Pinpoint the cell where the given text exists, returning its [X, Y] midpoint coordinate. 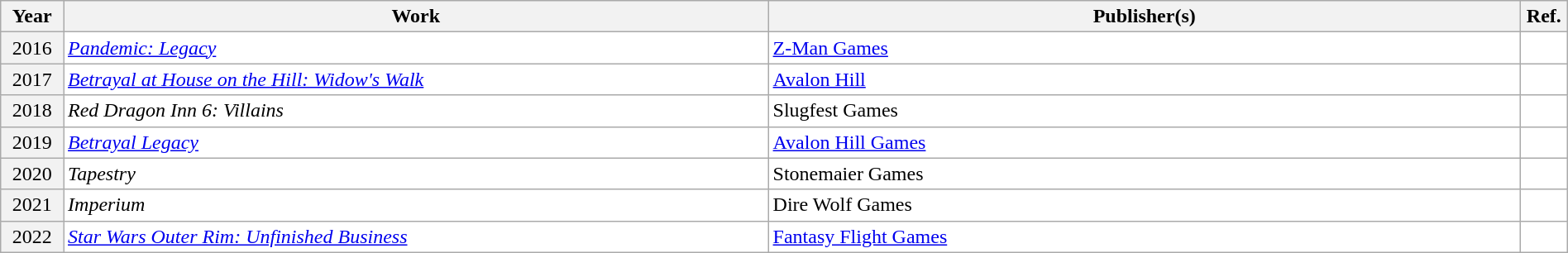
Stonemaier Games [1145, 174]
Avalon Hill [1145, 79]
2021 [32, 205]
2019 [32, 142]
Star Wars Outer Rim: Unfinished Business [417, 236]
Work [417, 17]
Dire Wolf Games [1145, 205]
2017 [32, 79]
Red Dragon Inn 6: Villains [417, 111]
Pandemic: Legacy [417, 48]
Ref. [1543, 17]
2018 [32, 111]
Publisher(s) [1145, 17]
Betrayal Legacy [417, 142]
2022 [32, 236]
Fantasy Flight Games [1145, 236]
Slugfest Games [1145, 111]
2016 [32, 48]
Imperium [417, 205]
2020 [32, 174]
Tapestry [417, 174]
Year [32, 17]
Avalon Hill Games [1145, 142]
Betrayal at House on the Hill: Widow's Walk [417, 79]
Z-Man Games [1145, 48]
